Capture the cell that displays the provided text and extract its (x, y) central coordinate. 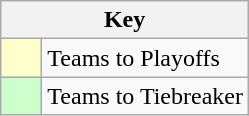
Teams to Playoffs (146, 58)
Key (125, 20)
Teams to Tiebreaker (146, 96)
